Determine the [X, Y] coordinate at the center of the cell enclosing the given text.  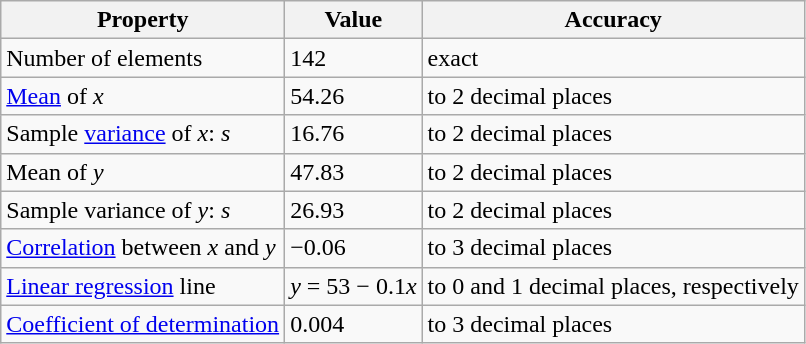
0.004 [354, 324]
Sample variance of y: s [143, 210]
54.26 [354, 96]
Value [354, 20]
Mean of x [143, 96]
26.93 [354, 210]
Mean of y [143, 172]
Number of elements [143, 58]
to 0 and 1 decimal places, respectively [613, 286]
Sample variance of x: s [143, 134]
142 [354, 58]
Accuracy [613, 20]
Coefficient of determination [143, 324]
16.76 [354, 134]
y = 53 − 0.1x [354, 286]
−0.06 [354, 248]
Property [143, 20]
47.83 [354, 172]
Linear regression line [143, 286]
Correlation between x and y [143, 248]
exact [613, 58]
